Scan for the cell matching the given text and deliver its (x, y) coordinate at center. 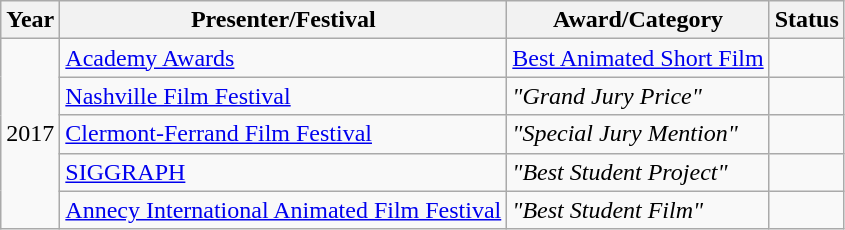
Best Animated Short Film (638, 58)
"Best Student Film" (638, 210)
"Grand Jury Price" (638, 96)
Clermont-Ferrand Film Festival (284, 134)
Status (806, 20)
2017 (30, 134)
Award/Category (638, 20)
"Best Student Project" (638, 172)
Academy Awards (284, 58)
"Special Jury Mention" (638, 134)
Nashville Film Festival (284, 96)
Annecy International Animated Film Festival (284, 210)
Year (30, 20)
Presenter/Festival (284, 20)
SIGGRAPH (284, 172)
